Output the (x, y) coordinate of the center of the cell containing the given text.  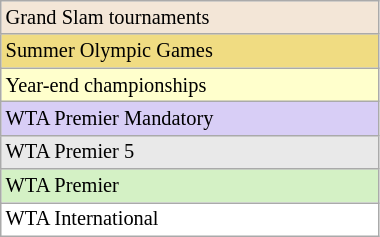
WTA Premier 5 (190, 152)
WTA Premier (190, 186)
WTA International (190, 219)
Year-end championships (190, 85)
Summer Olympic Games (190, 51)
WTA Premier Mandatory (190, 118)
Grand Slam tournaments (190, 17)
